Capture the cell that displays the provided text and extract its [x, y] central coordinate. 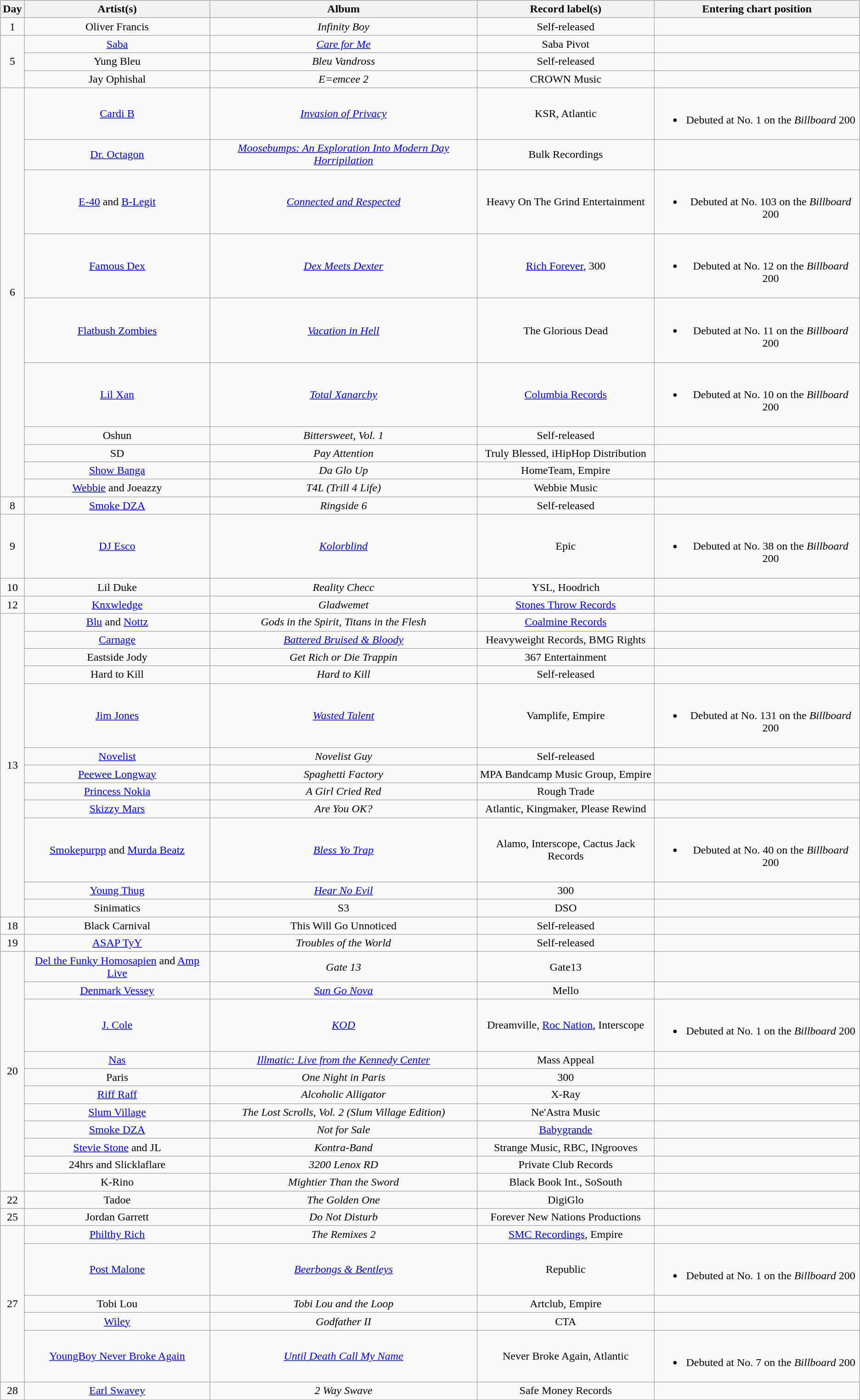
Rough Trade [566, 791]
SD [117, 453]
ASAP TyY [117, 943]
Ne'Astra Music [566, 1112]
Bulk Recordings [566, 154]
Princess Nokia [117, 791]
Atlantic, Kingmaker, Please Rewind [566, 809]
Kontra-Band [344, 1147]
Reality Checc [344, 587]
Jay Ophishal [117, 79]
Oshun [117, 435]
HomeTeam, Empire [566, 471]
13 [12, 765]
Debuted at No. 40 on the Billboard 200 [757, 849]
Until Death Call My Name [344, 1356]
Spaghetti Factory [344, 774]
Peewee Longway [117, 774]
Pay Attention [344, 453]
Mightier Than the Sword [344, 1182]
Care for Me [344, 44]
3200 Lenox RD [344, 1164]
Blu and Nottz [117, 622]
Cardi B [117, 114]
Knxwledge [117, 605]
Stones Throw Records [566, 605]
Dreamville, Roc Nation, Interscope [566, 1025]
Are You OK? [344, 809]
Novelist [117, 756]
Young Thug [117, 891]
DSO [566, 908]
Forever New Nations Productions [566, 1217]
CROWN Music [566, 79]
Debuted at No. 12 on the Billboard 200 [757, 266]
DJ Esco [117, 546]
Webbie Music [566, 488]
Philthy Rich [117, 1235]
Debuted at No. 11 on the Billboard 200 [757, 330]
SMC Recordings, Empire [566, 1235]
The Remixes 2 [344, 1235]
Tobi Lou [117, 1304]
Hear No Evil [344, 891]
Lil Duke [117, 587]
Da Glo Up [344, 471]
MPA Bandcamp Music Group, Empire [566, 774]
Republic [566, 1269]
28 [12, 1391]
12 [12, 605]
Skizzy Mars [117, 809]
Coalmine Records [566, 622]
The Glorious Dead [566, 330]
5 [12, 62]
Safe Money Records [566, 1391]
CTA [566, 1321]
Get Rich or Die Trappin [344, 657]
Alcoholic Alligator [344, 1095]
Debuted at No. 103 on the Billboard 200 [757, 202]
Artist(s) [117, 9]
6 [12, 292]
Epic [566, 546]
Invasion of Privacy [344, 114]
Smokepurpp and Murda Beatz [117, 849]
Flatbush Zombies [117, 330]
Truly Blessed, iHipHop Distribution [566, 453]
Debuted at No. 131 on the Billboard 200 [757, 715]
Debuted at No. 10 on the Billboard 200 [757, 394]
Moosebumps: An Exploration Into Modern Day Horripilation [344, 154]
9 [12, 546]
Connected and Respected [344, 202]
Wasted Talent [344, 715]
Private Club Records [566, 1164]
Webbie and Joeazzy [117, 488]
Gladwemet [344, 605]
Tadoe [117, 1200]
Record label(s) [566, 9]
A Girl Cried Red [344, 791]
Beerbongs & Bentleys [344, 1269]
Oliver Francis [117, 27]
Saba [117, 44]
X-Ray [566, 1095]
Total Xanarchy [344, 394]
27 [12, 1304]
E=emcee 2 [344, 79]
Gods in the Spirit, Titans in the Flesh [344, 622]
Alamo, Interscope, Cactus Jack Records [566, 849]
Illmatic: Live from the Kennedy Center [344, 1060]
KOD [344, 1025]
20 [12, 1072]
10 [12, 587]
Vamplife, Empire [566, 715]
19 [12, 943]
Del the Funky Homosapien and Amp Live [117, 967]
1 [12, 27]
E-40 and B-Legit [117, 202]
The Golden One [344, 1200]
Album [344, 9]
Do Not Disturb [344, 1217]
25 [12, 1217]
Earl Swavey [117, 1391]
367 Entertainment [566, 657]
Sinimatics [117, 908]
Lil Xan [117, 394]
Infinity Boy [344, 27]
Not for Sale [344, 1130]
One Night in Paris [344, 1077]
Bittersweet, Vol. 1 [344, 435]
Yung Bleu [117, 62]
Post Malone [117, 1269]
Mass Appeal [566, 1060]
Denmark Vessey [117, 990]
Jordan Garrett [117, 1217]
This Will Go Unnoticed [344, 926]
24hrs and Slicklaflare [117, 1164]
Mello [566, 990]
Sun Go Nova [344, 990]
Battered Bruised & Bloody [344, 640]
Riff Raff [117, 1095]
Bless Yo Trap [344, 849]
Entering chart position [757, 9]
Black Carnival [117, 926]
Godfather II [344, 1321]
Debuted at No. 7 on the Billboard 200 [757, 1356]
Gate 13 [344, 967]
Stevie Stone and JL [117, 1147]
K-Rino [117, 1182]
Gate13 [566, 967]
Tobi Lou and the Loop [344, 1304]
Famous Dex [117, 266]
Heavy On The Grind Entertainment [566, 202]
DigiGlo [566, 1200]
Columbia Records [566, 394]
Show Banga [117, 471]
Troubles of the World [344, 943]
S3 [344, 908]
Ringside 6 [344, 506]
Vacation in Hell [344, 330]
Strange Music, RBC, INgrooves [566, 1147]
The Lost Scrolls, Vol. 2 (Slum Village Edition) [344, 1112]
Never Broke Again, Atlantic [566, 1356]
YSL, Hoodrich [566, 587]
Paris [117, 1077]
Kolorblind [344, 546]
Saba Pivot [566, 44]
Dr. Octagon [117, 154]
KSR, Atlantic [566, 114]
Eastside Jody [117, 657]
Slum Village [117, 1112]
J. Cole [117, 1025]
Bleu Vandross [344, 62]
Babygrande [566, 1130]
T4L (Trill 4 Life) [344, 488]
Novelist Guy [344, 756]
Jim Jones [117, 715]
8 [12, 506]
Debuted at No. 38 on the Billboard 200 [757, 546]
22 [12, 1200]
Day [12, 9]
2 Way Swave [344, 1391]
Dex Meets Dexter [344, 266]
Wiley [117, 1321]
Artclub, Empire [566, 1304]
Nas [117, 1060]
YoungBoy Never Broke Again [117, 1356]
18 [12, 926]
Heavyweight Records, BMG Rights [566, 640]
Rich Forever, 300 [566, 266]
Black Book Int., SoSouth [566, 1182]
Carnage [117, 640]
